Pinpoint the cell where the given text exists, returning its (x, y) midpoint coordinate. 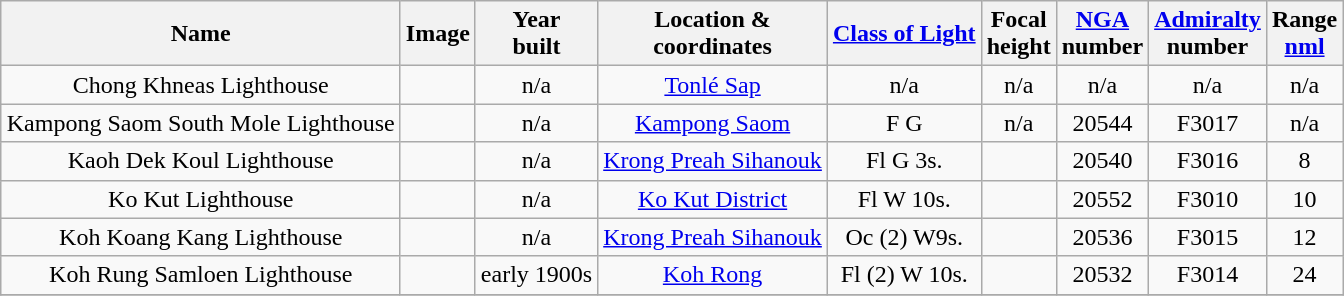
12 (1304, 237)
Focalheight (1018, 34)
Fl G 3s. (904, 161)
20544 (1102, 123)
8 (1304, 161)
F3010 (1208, 199)
20536 (1102, 237)
Ko Kut District (713, 199)
Oc (2) W9s. (904, 237)
10 (1304, 199)
20532 (1102, 275)
Location & coordinates (713, 34)
Name (200, 34)
24 (1304, 275)
Ko Kut Lighthouse (200, 199)
20552 (1102, 199)
F3014 (1208, 275)
Koh Rong (713, 275)
F3015 (1208, 237)
Kampong Saom (713, 123)
Kaoh Dek Koul Lighthouse (200, 161)
Chong Khneas Lighthouse (200, 85)
Koh Rung Samloen Lighthouse (200, 275)
Image (438, 34)
Tonlé Sap (713, 85)
Koh Koang Kang Lighthouse (200, 237)
Admiraltynumber (1208, 34)
Class of Light (904, 34)
NGAnumber (1102, 34)
Rangenml (1304, 34)
Yearbuilt (536, 34)
Kampong Saom South Mole Lighthouse (200, 123)
Fl (2) W 10s. (904, 275)
Fl W 10s. (904, 199)
20540 (1102, 161)
F3017 (1208, 123)
early 1900s (536, 275)
F3016 (1208, 161)
F G (904, 123)
